Output the (X, Y) coordinate of the center of the cell containing the given text.  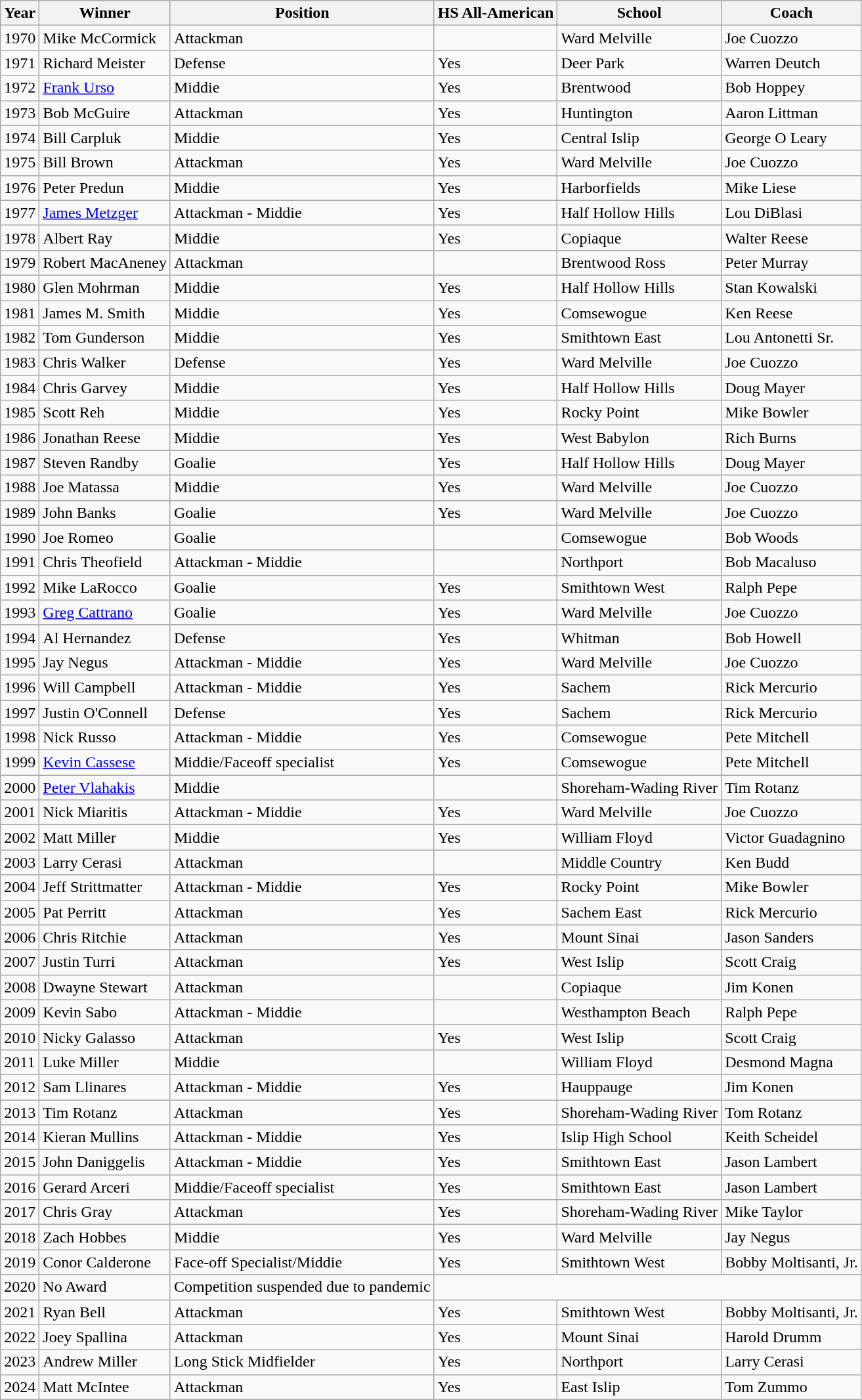
Jonathan Reese (105, 438)
Conor Calderone (105, 1262)
2023 (20, 1362)
1971 (20, 63)
2000 (20, 788)
1988 (20, 488)
Bob Woods (792, 538)
Rich Burns (792, 438)
Jeff Strittmatter (105, 887)
1973 (20, 113)
2024 (20, 1387)
Coach (792, 13)
Huntington (639, 113)
Face-off Specialist/Middie (302, 1262)
Walter Reese (792, 238)
Mike McCormick (105, 38)
Chris Theofield (105, 562)
Peter Murray (792, 263)
Gerard Arceri (105, 1187)
Richard Meister (105, 63)
Robert MacAneney (105, 263)
Jason Sanders (792, 937)
East Islip (639, 1387)
1997 (20, 712)
Tom Zummo (792, 1387)
Ryan Bell (105, 1312)
Sam Llinares (105, 1087)
Tom Rotanz (792, 1113)
Matt Miller (105, 838)
Matt McIntee (105, 1387)
2006 (20, 937)
West Babylon (639, 438)
Long Stick Midfielder (302, 1362)
2001 (20, 813)
1980 (20, 287)
Kevin Cassese (105, 763)
1999 (20, 763)
Frank Urso (105, 88)
Year (20, 13)
1978 (20, 238)
1975 (20, 163)
2015 (20, 1162)
2016 (20, 1187)
2008 (20, 987)
Ken Reese (792, 313)
2005 (20, 912)
James M. Smith (105, 313)
1987 (20, 463)
1970 (20, 38)
Andrew Miller (105, 1362)
Bill Carpluk (105, 138)
Deer Park (639, 63)
1993 (20, 612)
Joe Matassa (105, 488)
Victor Guadagnino (792, 838)
1974 (20, 138)
2007 (20, 962)
Bill Brown (105, 163)
1977 (20, 213)
Lou Antonetti Sr. (792, 338)
Kevin Sabo (105, 1012)
Will Campbell (105, 687)
Desmond Magna (792, 1062)
2019 (20, 1262)
2022 (20, 1337)
1989 (20, 513)
Warren Deutch (792, 63)
2014 (20, 1137)
2003 (20, 862)
Dwayne Stewart (105, 987)
Luke Miller (105, 1062)
Lou DiBlasi (792, 213)
Chris Walker (105, 363)
Ken Budd (792, 862)
2013 (20, 1113)
John Banks (105, 513)
Middle Country (639, 862)
1991 (20, 562)
Nick Russo (105, 738)
1996 (20, 687)
Keith Scheidel (792, 1137)
Sachem East (639, 912)
Central Islip (639, 138)
Bob Macaluso (792, 562)
2012 (20, 1087)
1992 (20, 587)
1995 (20, 662)
2020 (20, 1287)
1998 (20, 738)
Glen Mohrman (105, 287)
1983 (20, 363)
Scott Reh (105, 413)
Pat Perritt (105, 912)
Competition suspended due to pandemic (302, 1287)
Mike LaRocco (105, 587)
George O Leary (792, 138)
Bob McGuire (105, 113)
James Metzger (105, 213)
Steven Randby (105, 463)
1979 (20, 263)
Zach Hobbes (105, 1237)
Mike Taylor (792, 1212)
Position (302, 13)
1990 (20, 538)
Kieran Mullins (105, 1137)
No Award (105, 1287)
Harold Drumm (792, 1337)
Bob Howell (792, 637)
Chris Garvey (105, 388)
1972 (20, 88)
Tom Gunderson (105, 338)
Justin Turri (105, 962)
2004 (20, 887)
Brentwood Ross (639, 263)
Al Hernandez (105, 637)
Joe Romeo (105, 538)
2011 (20, 1062)
Joey Spallina (105, 1337)
2018 (20, 1237)
Mike Liese (792, 188)
Harborfields (639, 188)
2010 (20, 1037)
Aaron Littman (792, 113)
Hauppauge (639, 1087)
John Daniggelis (105, 1162)
HS All-American (496, 13)
Brentwood (639, 88)
1981 (20, 313)
2009 (20, 1012)
1984 (20, 388)
Westhampton Beach (639, 1012)
1994 (20, 637)
1985 (20, 413)
School (639, 13)
1986 (20, 438)
Stan Kowalski (792, 287)
Peter Predun (105, 188)
Winner (105, 13)
Peter Vlahakis (105, 788)
Whitman (639, 637)
Chris Ritchie (105, 937)
1982 (20, 338)
2002 (20, 838)
Greg Cattrano (105, 612)
2017 (20, 1212)
Nicky Galasso (105, 1037)
Chris Gray (105, 1212)
Albert Ray (105, 238)
1976 (20, 188)
Islip High School (639, 1137)
2021 (20, 1312)
Nick Miaritis (105, 813)
Bob Hoppey (792, 88)
Justin O'Connell (105, 712)
